Find where the given text appears and provide that cell's center as [x, y] coordinate. 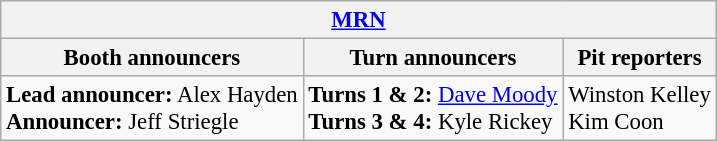
Winston KelleyKim Coon [640, 108]
Pit reporters [640, 58]
Turns 1 & 2: Dave MoodyTurns 3 & 4: Kyle Rickey [433, 108]
Booth announcers [152, 58]
MRN [358, 20]
Lead announcer: Alex HaydenAnnouncer: Jeff Striegle [152, 108]
Turn announcers [433, 58]
